Find where the given text appears and provide that cell's center as [X, Y] coordinate. 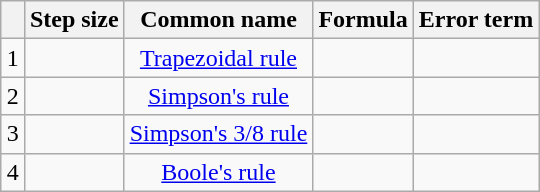
2 [12, 96]
Trapezoidal rule [218, 58]
1 [12, 58]
4 [12, 172]
Common name [218, 20]
Error term [476, 20]
Simpson's 3/8 rule [218, 134]
3 [12, 134]
Simpson's rule [218, 96]
Boole's rule [218, 172]
Step size [74, 20]
Formula [363, 20]
